Provide the [x, y] coordinate of the cell's center where the given text is located.  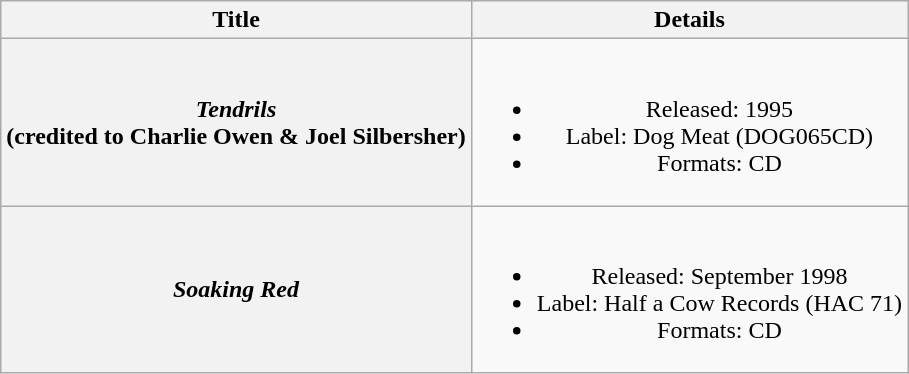
Released: September 1998Label: Half a Cow Records (HAC 71)Formats: CD [689, 290]
Details [689, 20]
Tendrils (credited to Charlie Owen & Joel Silbersher) [236, 122]
Soaking Red [236, 290]
Released: 1995Label: Dog Meat (DOG065CD)Formats: CD [689, 122]
Title [236, 20]
